Provide the [x, y] coordinate of the cell's center where the given text is located.  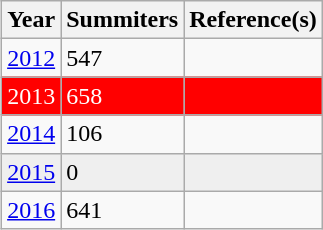
106 [122, 134]
Summiters [122, 20]
2014 [32, 134]
2016 [32, 210]
641 [122, 210]
2012 [32, 58]
0 [122, 172]
658 [122, 96]
547 [122, 58]
Year [32, 20]
2015 [32, 172]
Reference(s) [254, 20]
2013 [32, 96]
